From the cell containing the given text, extract its center point as (x, y) coordinate. 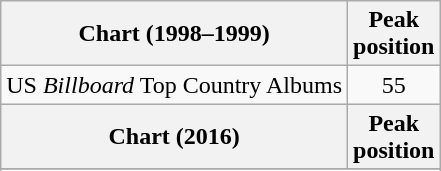
55 (394, 85)
Chart (2016) (174, 136)
Chart (1998–1999) (174, 34)
US Billboard Top Country Albums (174, 85)
